Find where the given text appears and provide that cell's center as [x, y] coordinate. 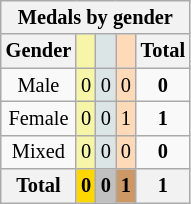
Gender [38, 51]
Mixed [38, 152]
Male [38, 85]
Female [38, 118]
Medals by gender [96, 17]
